Search for the cell housing the specified text and yield its [x, y] center coordinate. 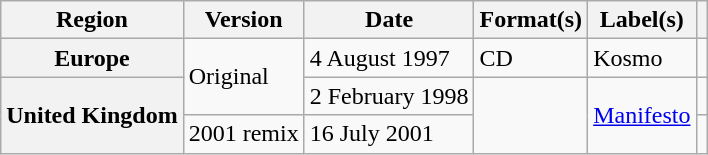
United Kingdom [92, 115]
Date [389, 20]
Label(s) [642, 20]
Europe [92, 58]
2001 remix [244, 134]
16 July 2001 [389, 134]
CD [531, 58]
Version [244, 20]
Kosmo [642, 58]
2 February 1998 [389, 96]
Manifesto [642, 115]
Original [244, 77]
4 August 1997 [389, 58]
Region [92, 20]
Format(s) [531, 20]
